From the cell containing the given text, extract its center point as [x, y] coordinate. 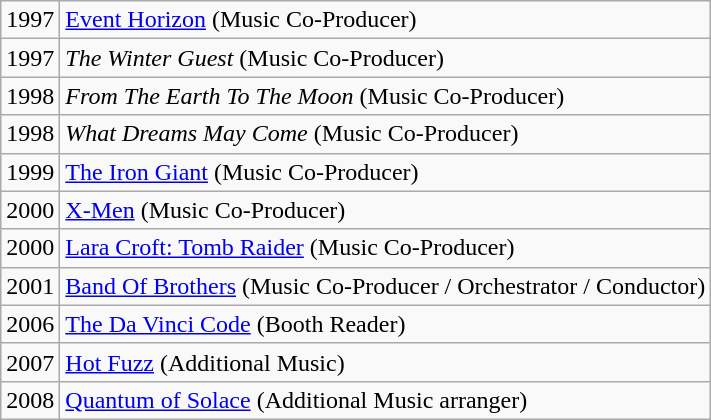
The Iron Giant (Music Co-Producer) [386, 172]
2007 [30, 362]
2006 [30, 324]
Quantum of Solace (Additional Music arranger) [386, 400]
What Dreams May Come (Music Co-Producer) [386, 134]
Band Of Brothers (Music Co-Producer / Orchestrator / Conductor) [386, 286]
From The Earth To The Moon (Music Co-Producer) [386, 96]
X-Men (Music Co-Producer) [386, 210]
Hot Fuzz (Additional Music) [386, 362]
1999 [30, 172]
The Da Vinci Code (Booth Reader) [386, 324]
2008 [30, 400]
Lara Croft: Tomb Raider (Music Co-Producer) [386, 248]
The Winter Guest (Music Co-Producer) [386, 58]
Event Horizon (Music Co-Producer) [386, 20]
2001 [30, 286]
